Identify which cell holds the provided text, then report its (X, Y) central coordinate. 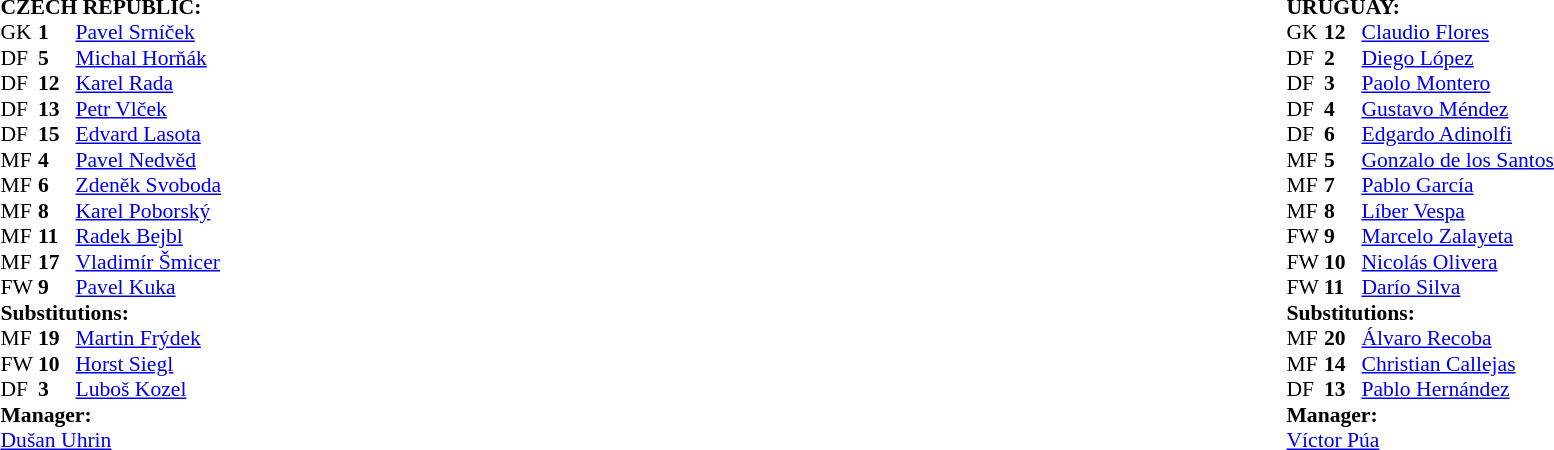
Christian Callejas (1457, 364)
Diego López (1457, 58)
2 (1343, 58)
Karel Rada (149, 83)
Gonzalo de los Santos (1457, 160)
Pavel Srníček (149, 33)
Vladimír Šmicer (149, 262)
Radek Bejbl (149, 237)
Karel Poborský (149, 211)
Zdeněk Svoboda (149, 185)
Edgardo Adinolfi (1457, 135)
Marcelo Zalayeta (1457, 237)
Edvard Lasota (149, 135)
Nicolás Olivera (1457, 262)
Pavel Nedvěd (149, 160)
Martin Frýdek (149, 339)
1 (57, 33)
Gustavo Méndez (1457, 109)
Claudio Flores (1457, 33)
19 (57, 339)
Pablo García (1457, 185)
Líber Vespa (1457, 211)
15 (57, 135)
Horst Siegl (149, 364)
Paolo Montero (1457, 83)
Petr Vlček (149, 109)
20 (1343, 339)
Pablo Hernández (1457, 389)
Darío Silva (1457, 287)
17 (57, 262)
7 (1343, 185)
Álvaro Recoba (1457, 339)
14 (1343, 364)
Michal Horňák (149, 58)
Luboš Kozel (149, 389)
Pavel Kuka (149, 287)
